Return [x, y] of the center of cell containing provided text 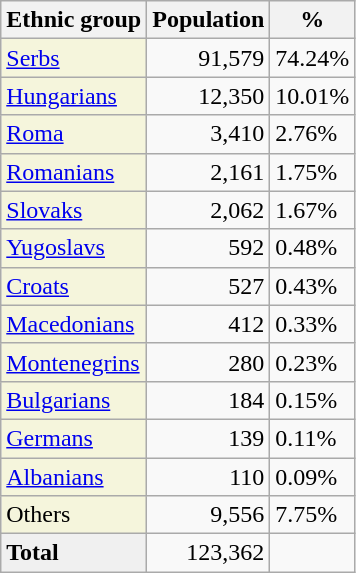
1.67% [312, 210]
280 [208, 362]
0.43% [312, 286]
412 [208, 324]
74.24% [312, 58]
Germans [74, 438]
123,362 [208, 553]
7.75% [312, 515]
Macedonians [74, 324]
Montenegrins [74, 362]
139 [208, 438]
0.23% [312, 362]
Albanians [74, 477]
0.11% [312, 438]
592 [208, 248]
0.15% [312, 400]
Yugoslavs [74, 248]
10.01% [312, 96]
2,062 [208, 210]
Bulgarians [74, 400]
Slovaks [74, 210]
Ethnic group [74, 20]
2.76% [312, 134]
Others [74, 515]
1.75% [312, 172]
Serbs [74, 58]
% [312, 20]
527 [208, 286]
Population [208, 20]
184 [208, 400]
12,350 [208, 96]
0.33% [312, 324]
Total [74, 553]
Romanians [74, 172]
Croats [74, 286]
0.09% [312, 477]
9,556 [208, 515]
91,579 [208, 58]
0.48% [312, 248]
Hungarians [74, 96]
Roma [74, 134]
110 [208, 477]
3,410 [208, 134]
2,161 [208, 172]
